Provide the (x, y) coordinate of the cell's center where the given text is located.  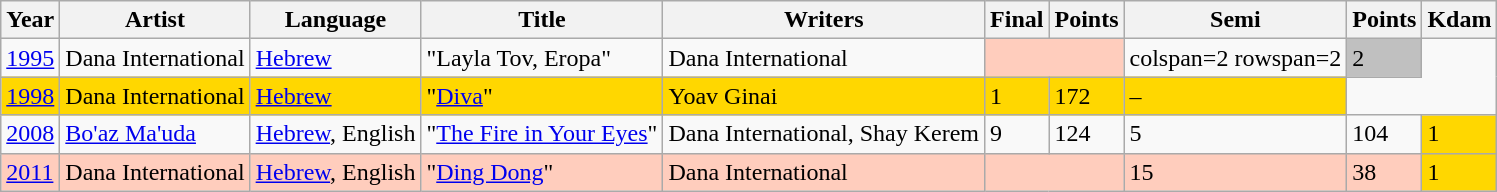
Artist (155, 20)
– (1236, 96)
2011 (30, 172)
Title (542, 20)
1998 (30, 96)
Year (30, 20)
"Diva" (542, 96)
Bo'az Ma'uda (155, 134)
5 (1236, 134)
172 (1086, 96)
2 (1384, 58)
2008 (30, 134)
104 (1384, 134)
colspan=2 rowspan=2 (1236, 58)
9 (1017, 134)
"The Fire in Your Eyes" (542, 134)
Writers (824, 20)
38 (1384, 172)
"Layla Tov, Eropa" (542, 58)
124 (1086, 134)
Kdam (1460, 20)
Semi (1236, 20)
Yoav Ginai (824, 96)
Dana International, Shay Kerem (824, 134)
Language (336, 20)
Final (1017, 20)
1995 (30, 58)
"Ding Dong" (542, 172)
15 (1236, 172)
